Find where the given text appears and provide that cell's center as (x, y) coordinate. 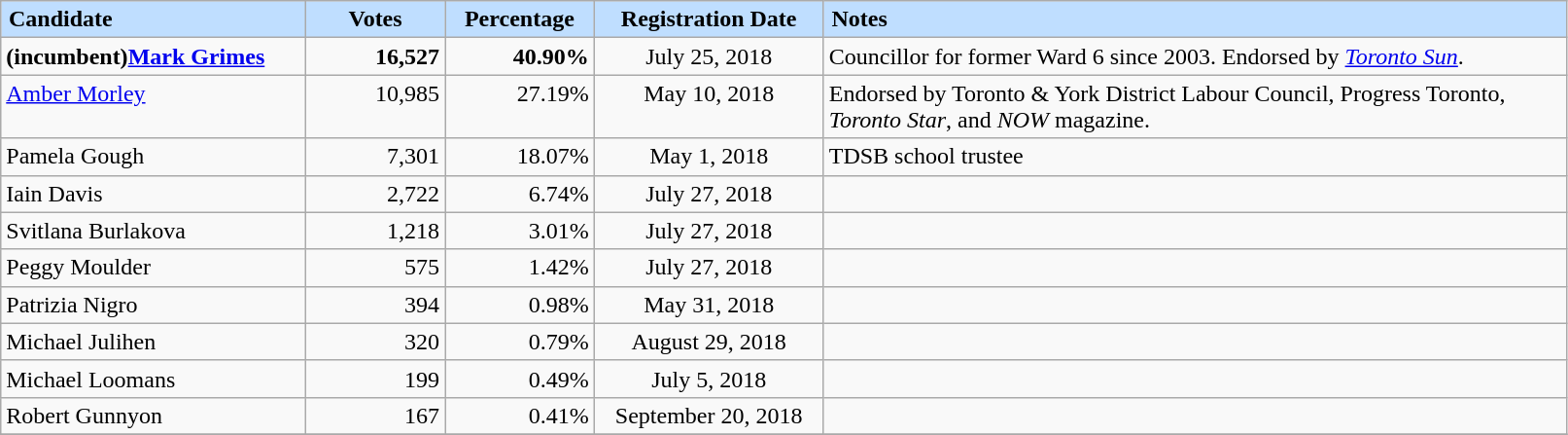
3.01% (520, 231)
Michael Julihen (154, 342)
TDSB school trustee (1195, 157)
1.42% (520, 268)
Notes (1195, 19)
6.74% (520, 194)
394 (375, 305)
August 29, 2018 (709, 342)
7,301 (375, 157)
40.90% (520, 56)
Amber Morley (154, 107)
July 5, 2018 (709, 379)
320 (375, 342)
Endorsed by Toronto & York District Labour Council, Progress Toronto, Toronto Star, and NOW magazine. (1195, 107)
16,527 (375, 56)
Patrizia Nigro (154, 305)
Svitlana Burlakova (154, 231)
May 10, 2018 (709, 107)
Michael Loomans (154, 379)
September 20, 2018 (709, 416)
27.19% (520, 107)
0.41% (520, 416)
July 25, 2018 (709, 56)
Peggy Moulder (154, 268)
2,722 (375, 194)
167 (375, 416)
May 31, 2018 (709, 305)
0.49% (520, 379)
Percentage (520, 19)
May 1, 2018 (709, 157)
Registration Date (709, 19)
18.07% (520, 157)
Pamela Gough (154, 157)
0.98% (520, 305)
Iain Davis (154, 194)
1,218 (375, 231)
575 (375, 268)
Councillor for former Ward 6 since 2003. Endorsed by Toronto Sun. (1195, 56)
199 (375, 379)
Robert Gunnyon (154, 416)
10,985 (375, 107)
0.79% (520, 342)
Candidate (154, 19)
Votes (375, 19)
(incumbent)Mark Grimes (154, 56)
